Capture the cell that displays the provided text and extract its [X, Y] central coordinate. 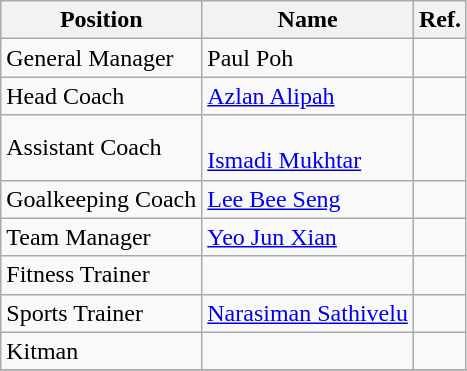
Sports Trainer [102, 313]
Head Coach [102, 96]
Position [102, 20]
Azlan Alipah [308, 96]
Lee Bee Seng [308, 199]
Yeo Jun Xian [308, 237]
Kitman [102, 351]
Goalkeeping Coach [102, 199]
Assistant Coach [102, 148]
Team Manager [102, 237]
Narasiman Sathivelu [308, 313]
Name [308, 20]
Fitness Trainer [102, 275]
Ref. [440, 20]
Ismadi Mukhtar [308, 148]
Paul Poh [308, 58]
General Manager [102, 58]
